For the text-containing cell, return its midpoint in (X, Y) coordinate format. 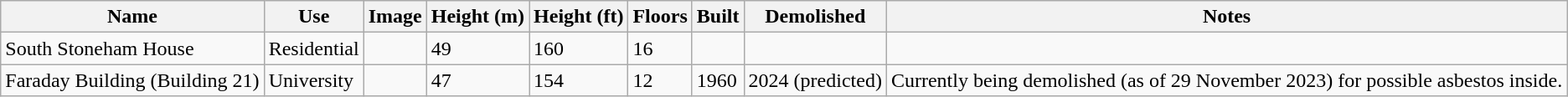
Image (395, 17)
Height (ft) (579, 17)
Currently being demolished (as of 29 November 2023) for possible asbestos inside. (1226, 80)
Height (m) (477, 17)
160 (579, 48)
Faraday Building (Building 21) (132, 80)
154 (579, 80)
Notes (1226, 17)
Residential (313, 48)
Floors (660, 17)
South Stoneham House (132, 48)
Demolished (815, 17)
49 (477, 48)
Use (313, 17)
1960 (718, 80)
Built (718, 17)
Name (132, 17)
47 (477, 80)
2024 (predicted) (815, 80)
12 (660, 80)
16 (660, 48)
University (313, 80)
